For the text-containing cell, return its midpoint in (X, Y) coordinate format. 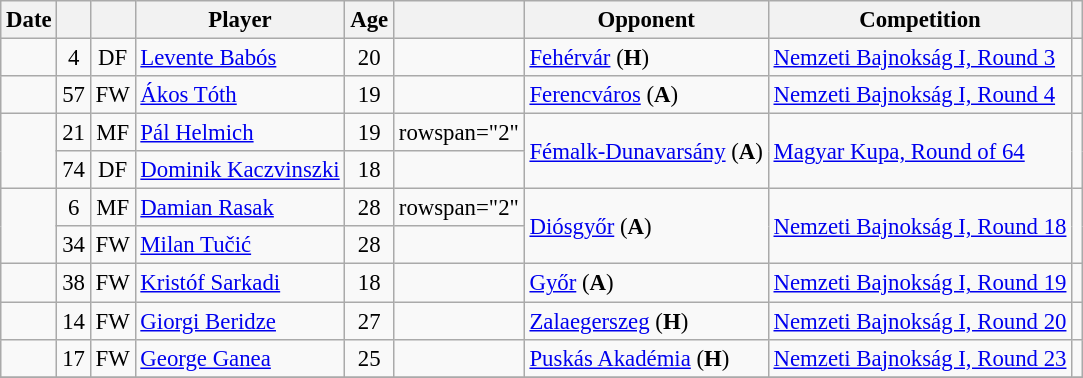
Magyar Kupa, Round of 64 (920, 152)
25 (370, 358)
Fémalk-Dunavarsány (A) (646, 152)
Nemzeti Bajnokság I, Round 20 (920, 321)
21 (74, 133)
74 (74, 170)
Damian Rasak (240, 208)
Ákos Tóth (240, 95)
Age (370, 20)
Győr (A) (646, 283)
4 (74, 58)
Player (240, 20)
14 (74, 321)
Competition (920, 20)
Diósgyőr (A) (646, 226)
27 (370, 321)
Opponent (646, 20)
Fehérvár (H) (646, 58)
Ferencváros (A) (646, 95)
57 (74, 95)
Nemzeti Bajnokság I, Round 18 (920, 226)
Giorgi Beridze (240, 321)
Nemzeti Bajnokság I, Round 3 (920, 58)
6 (74, 208)
Nemzeti Bajnokság I, Round 19 (920, 283)
Dominik Kaczvinszki (240, 170)
Nemzeti Bajnokság I, Round 23 (920, 358)
Kristóf Sarkadi (240, 283)
38 (74, 283)
17 (74, 358)
20 (370, 58)
Nemzeti Bajnokság I, Round 4 (920, 95)
Pál Helmich (240, 133)
34 (74, 245)
Levente Babós (240, 58)
Milan Tučić (240, 245)
Puskás Akadémia (H) (646, 358)
Zalaegerszeg (H) (646, 321)
Date (29, 20)
George Ganea (240, 358)
